Output the (x, y) coordinate of the center of the cell containing the given text.  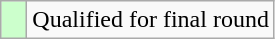
Qualified for final round (151, 20)
